Identify which cell holds the provided text, then report its (x, y) central coordinate. 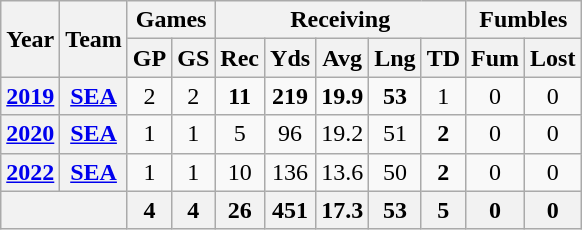
Year (30, 39)
19.2 (342, 134)
19.9 (342, 96)
TD (443, 58)
51 (395, 134)
451 (290, 210)
Rec (240, 58)
17.3 (342, 210)
Fum (496, 58)
2022 (30, 172)
219 (290, 96)
Lost (553, 58)
Lng (395, 58)
2019 (30, 96)
Receiving (340, 20)
Games (170, 20)
Fumbles (524, 20)
13.6 (342, 172)
Avg (342, 58)
GP (149, 58)
136 (290, 172)
2020 (30, 134)
11 (240, 96)
96 (290, 134)
Team (94, 39)
50 (395, 172)
26 (240, 210)
10 (240, 172)
Yds (290, 58)
GS (194, 58)
